Detect which cell encompasses the target text, then output its [X, Y] center coordinate. 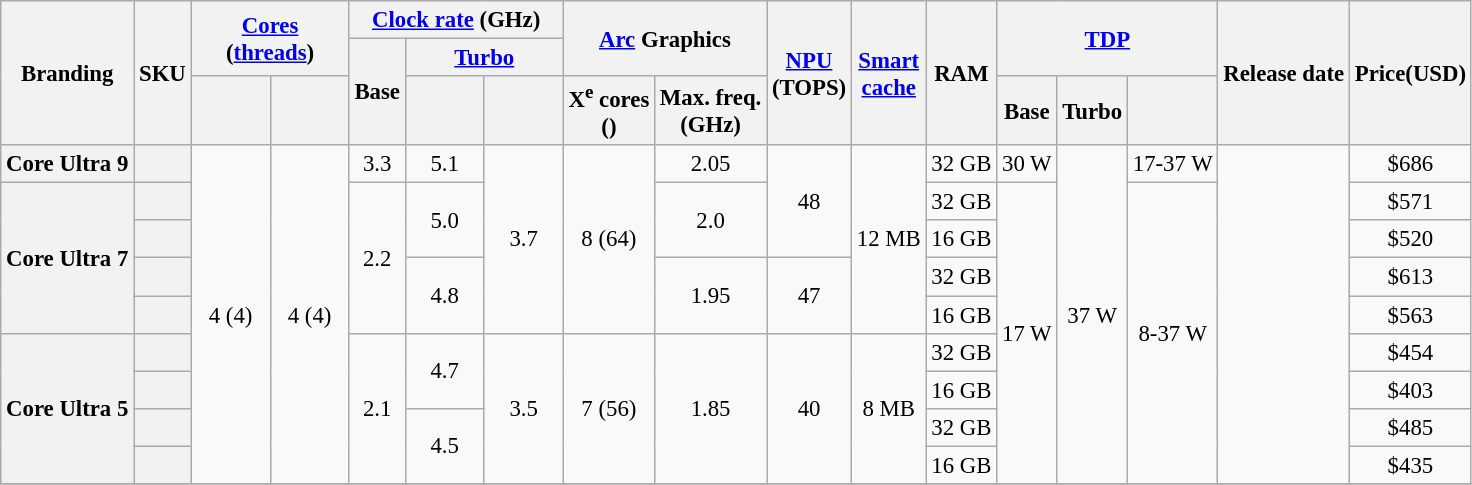
$485 [1410, 427]
$520 [1410, 239]
2.2 [377, 258]
Arc Graphics [664, 38]
SKU [162, 73]
40 [810, 408]
8 MB [888, 408]
4.8 [444, 296]
TDP [1108, 38]
5.0 [444, 220]
$613 [1410, 277]
12 MB [888, 239]
$563 [1410, 315]
3.7 [524, 239]
$403 [1410, 390]
7 (56) [608, 408]
$571 [1410, 202]
Core Ultra 5 [68, 408]
RAM [962, 73]
48 [810, 202]
5.1 [444, 164]
Smart cache [888, 73]
Max. freq.(GHz) [711, 110]
Clock rate (GHz) [456, 20]
3.5 [524, 408]
30 W [1027, 164]
8-37 W [1172, 334]
2.0 [711, 220]
37 W [1092, 314]
Cores (threads) [270, 38]
17-37 W [1172, 164]
Xe cores() [608, 110]
$686 [1410, 164]
Branding [68, 73]
17 W [1027, 334]
2.05 [711, 164]
Price(USD) [1410, 73]
$454 [1410, 352]
Core Ultra 7 [68, 258]
2.1 [377, 408]
1.85 [711, 408]
1.95 [711, 296]
3.3 [377, 164]
Core Ultra 9 [68, 164]
NPU (TOPS) [810, 73]
$435 [1410, 465]
8 (64) [608, 239]
4.5 [444, 446]
4.7 [444, 370]
Release date [1284, 73]
47 [810, 296]
